Search for the cell housing the specified text and yield its [X, Y] center coordinate. 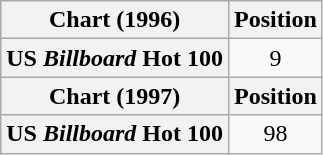
Chart (1997) [115, 96]
9 [276, 58]
Chart (1996) [115, 20]
98 [276, 134]
